Scan for the cell matching the given text and deliver its (x, y) coordinate at center. 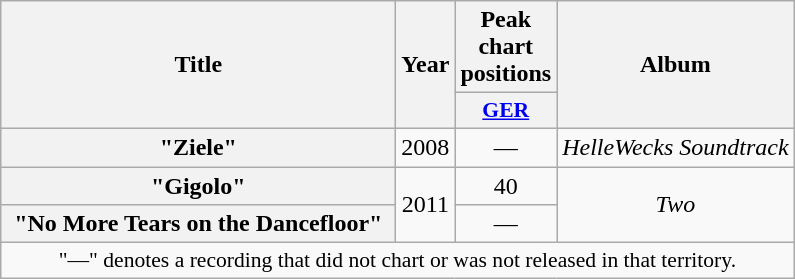
Two (676, 204)
HelleWecks Soundtrack (676, 147)
Album (676, 65)
40 (506, 185)
Title (198, 65)
Peak chart positions (506, 47)
"No More Tears on the Dancefloor" (198, 224)
"Gigolo" (198, 185)
2011 (426, 204)
"Ziele" (198, 147)
Year (426, 65)
2008 (426, 147)
GER (506, 111)
"—" denotes a recording that did not chart or was not released in that territory. (398, 261)
